Pinpoint the cell where the given text exists, returning its (X, Y) midpoint coordinate. 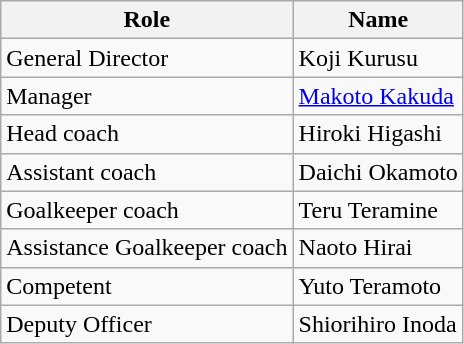
Hiroki Higashi (378, 134)
Daichi Okamoto (378, 172)
Competent (147, 286)
Assistant coach (147, 172)
Makoto Kakuda (378, 96)
General Director (147, 58)
Naoto Hirai (378, 248)
Goalkeeper coach (147, 210)
Teru Teramine (378, 210)
Assistance Goalkeeper coach (147, 248)
Head coach (147, 134)
Name (378, 20)
Shiorihiro Inoda (378, 324)
Role (147, 20)
Manager (147, 96)
Koji Kurusu (378, 58)
Yuto Teramoto (378, 286)
Deputy Officer (147, 324)
